Extract the [x, y] coordinate from the center of the cell holding the provided text.  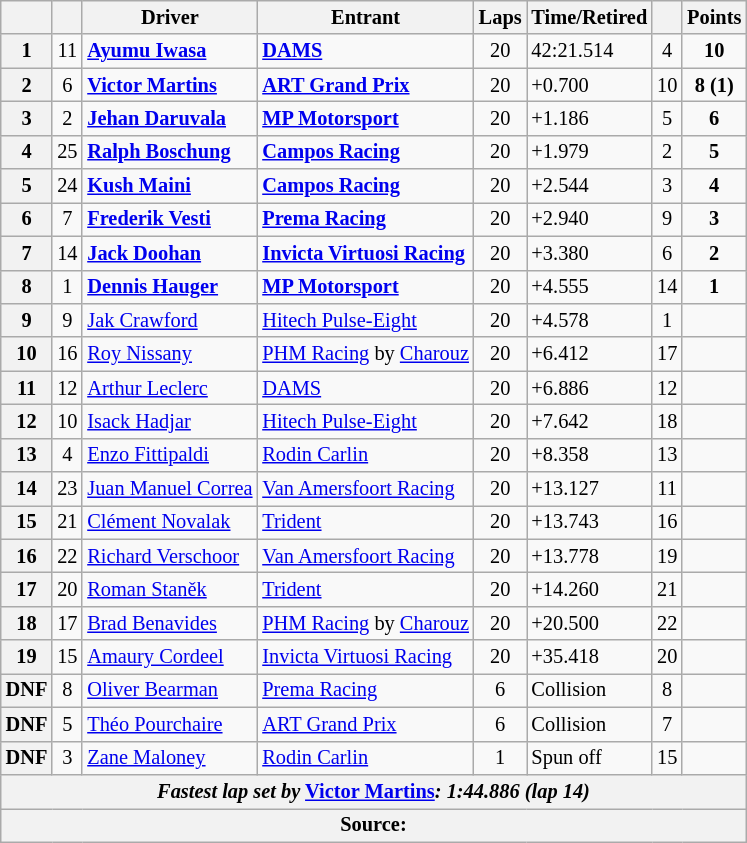
+13.778 [590, 556]
Points [714, 17]
8 (1) [714, 85]
+7.642 [590, 421]
+20.500 [590, 623]
Laps [500, 17]
Ayumu Iwasa [170, 51]
Isack Hadjar [170, 421]
23 [67, 489]
+4.578 [590, 320]
+1.186 [590, 118]
+35.418 [590, 657]
+6.886 [590, 388]
+8.358 [590, 455]
Fastest lap set by Victor Martins: 1:44.886 (lap 14) [374, 791]
Dennis Hauger [170, 287]
+14.260 [590, 589]
Roy Nissany [170, 354]
Roman Staněk [170, 589]
Source: [374, 825]
Jehan Daruvala [170, 118]
Time/Retired [590, 17]
+2.940 [590, 219]
+3.380 [590, 253]
Kush Maini [170, 186]
Théo Pourchaire [170, 724]
Spun off [590, 758]
Arthur Leclerc [170, 388]
24 [67, 186]
42:21.514 [590, 51]
Jack Doohan [170, 253]
+2.544 [590, 186]
+1.979 [590, 152]
Entrant [365, 17]
Oliver Bearman [170, 690]
Ralph Boschung [170, 152]
Frederik Vesti [170, 219]
Driver [170, 17]
+0.700 [590, 85]
+13.127 [590, 489]
Victor Martins [170, 85]
+6.412 [590, 354]
Enzo Fittipaldi [170, 455]
Jak Crawford [170, 320]
+13.743 [590, 522]
Zane Maloney [170, 758]
Brad Benavides [170, 623]
25 [67, 152]
+4.555 [590, 287]
Richard Verschoor [170, 556]
Clément Novalak [170, 522]
Juan Manuel Correa [170, 489]
Amaury Cordeel [170, 657]
